Return the [x, y] coordinate for the center point of the cell that contains the specified text.  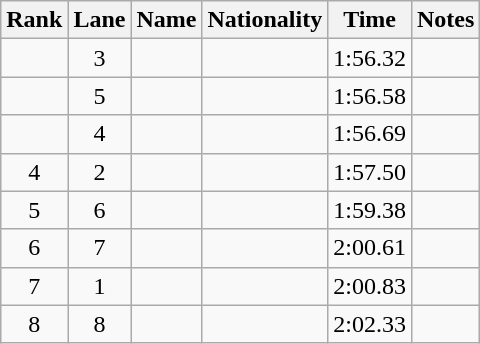
Time [370, 20]
2:02.33 [370, 324]
Notes [445, 20]
Name [166, 20]
1 [100, 286]
1:56.58 [370, 96]
2:00.83 [370, 286]
3 [100, 58]
1:57.50 [370, 172]
Rank [34, 20]
1:59.38 [370, 210]
2 [100, 172]
Lane [100, 20]
2:00.61 [370, 248]
Nationality [265, 20]
1:56.69 [370, 134]
1:56.32 [370, 58]
